Locate the cell with the specified text and output its [X, Y] center coordinate. 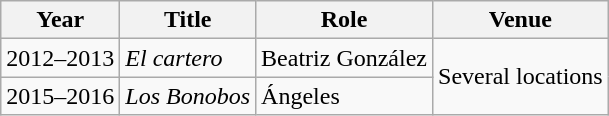
Role [344, 20]
Title [188, 20]
Los Bonobos [188, 96]
Year [60, 20]
El cartero [188, 58]
Venue [521, 20]
2015–2016 [60, 96]
Beatriz González [344, 58]
2012–2013 [60, 58]
Ángeles [344, 96]
Several locations [521, 77]
